Find where the given text appears and provide that cell's center as (x, y) coordinate. 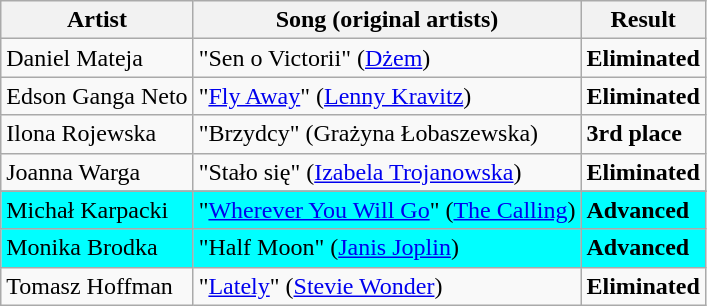
Song (original artists) (387, 20)
"Wherever You Will Go" (The Calling) (387, 210)
"Stało się" (Izabela Trojanowska) (387, 172)
Ilona Rojewska (97, 134)
"Half Moon" (Janis Joplin) (387, 248)
Edson Ganga Neto (97, 96)
"Sen o Victorii" (Dżem) (387, 58)
"Lately" (Stevie Wonder) (387, 286)
"Fly Away" (Lenny Kravitz) (387, 96)
Artist (97, 20)
Tomasz Hoffman (97, 286)
Daniel Mateja (97, 58)
"Brzydcy" (Grażyna Łobaszewska) (387, 134)
Joanna Warga (97, 172)
Monika Brodka (97, 248)
Michał Karpacki (97, 210)
3rd place (643, 134)
Result (643, 20)
